Scan for the cell matching the given text and deliver its [X, Y] coordinate at center. 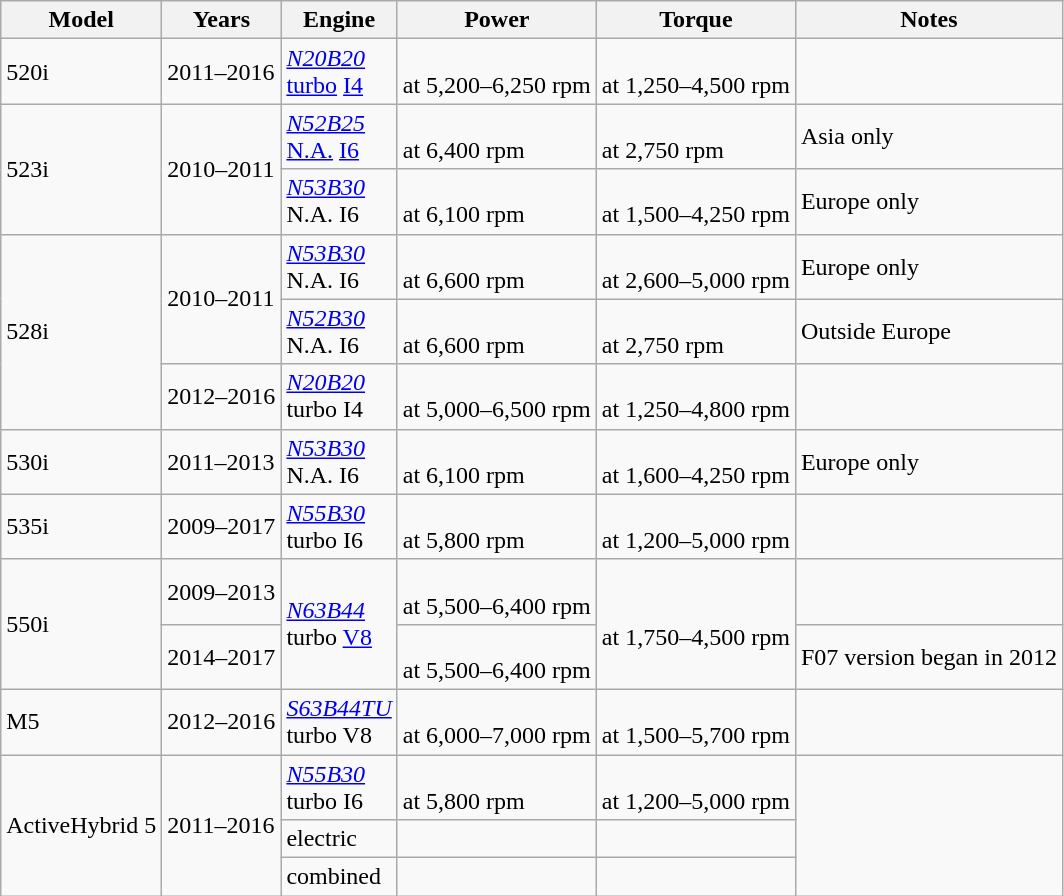
at 6,000–7,000 rpm [496, 722]
at 1,500–4,250 rpm [696, 202]
at 1,600–4,250 rpm [696, 462]
550i [82, 624]
M5 [82, 722]
2011–2013 [222, 462]
at 2,600–5,000 rpm [696, 266]
at 1,250–4,500 rpm [696, 72]
electric [339, 839]
Engine [339, 20]
528i [82, 332]
at 1,750–4,500 rpm [696, 624]
Outside Europe [928, 332]
N63B44 turbo V8 [339, 624]
Torque [696, 20]
ActiveHybrid 5 [82, 824]
Model [82, 20]
N52B30 N.A. I6 [339, 332]
Notes [928, 20]
at 5,000–6,500 rpm [496, 396]
at 5,200–6,250 rpm [496, 72]
523i [82, 169]
535i [82, 526]
combined [339, 877]
at 1,500–5,700 rpm [696, 722]
Years [222, 20]
at 6,400 rpm [496, 136]
at 1,250–4,800 rpm [696, 396]
520i [82, 72]
S63B44TU turbo V8 [339, 722]
2009–2017 [222, 526]
2014–2017 [222, 656]
Asia only [928, 136]
530i [82, 462]
2009–2013 [222, 592]
F07 version began in 2012 [928, 656]
Power [496, 20]
N52B25 N.A. I6 [339, 136]
